Extract the [x, y] coordinate from the center of the cell holding the provided text.  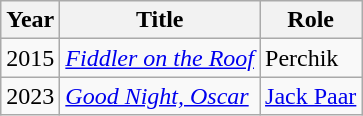
Good Night, Oscar [160, 96]
Year [30, 20]
Perchik [311, 58]
2023 [30, 96]
Role [311, 20]
2015 [30, 58]
Fiddler on the Roof [160, 58]
Jack Paar [311, 96]
Title [160, 20]
